Provide the [X, Y] coordinate of the cell's center where the given text is located.  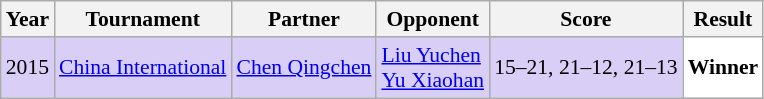
Partner [304, 19]
15–21, 21–12, 21–13 [586, 68]
China International [142, 68]
Score [586, 19]
Liu Yuchen Yu Xiaohan [432, 68]
Tournament [142, 19]
Year [28, 19]
2015 [28, 68]
Chen Qingchen [304, 68]
Winner [724, 68]
Opponent [432, 19]
Result [724, 19]
